Detect which cell encompasses the target text, then output its (x, y) center coordinate. 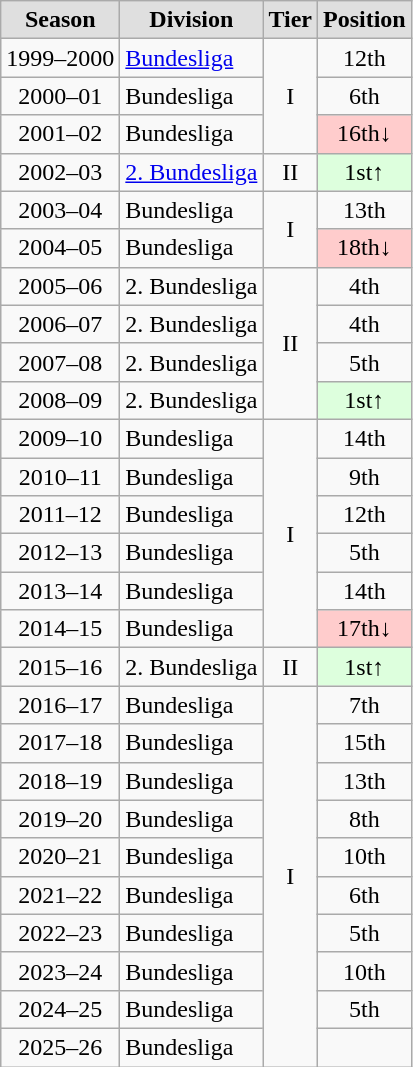
2013–14 (60, 591)
1999–2000 (60, 58)
7th (364, 705)
8th (364, 819)
2014–15 (60, 629)
2003–04 (60, 210)
2015–16 (60, 667)
15th (364, 743)
2012–13 (60, 553)
2008–09 (60, 400)
9th (364, 477)
Division (192, 20)
2000–01 (60, 96)
2017–18 (60, 743)
2006–07 (60, 324)
17th↓ (364, 629)
2021–22 (60, 895)
2016–17 (60, 705)
2020–21 (60, 857)
2001–02 (60, 134)
2022–23 (60, 933)
2024–25 (60, 1009)
2025–26 (60, 1047)
2011–12 (60, 515)
2007–08 (60, 362)
2005–06 (60, 286)
18th↓ (364, 248)
2019–20 (60, 819)
2002–03 (60, 172)
Tier (290, 20)
Season (60, 20)
2009–10 (60, 438)
2010–11 (60, 477)
2004–05 (60, 248)
16th↓ (364, 134)
2018–19 (60, 781)
Position (364, 20)
2023–24 (60, 971)
